Extract the (X, Y) coordinate from the center of the cell holding the provided text.  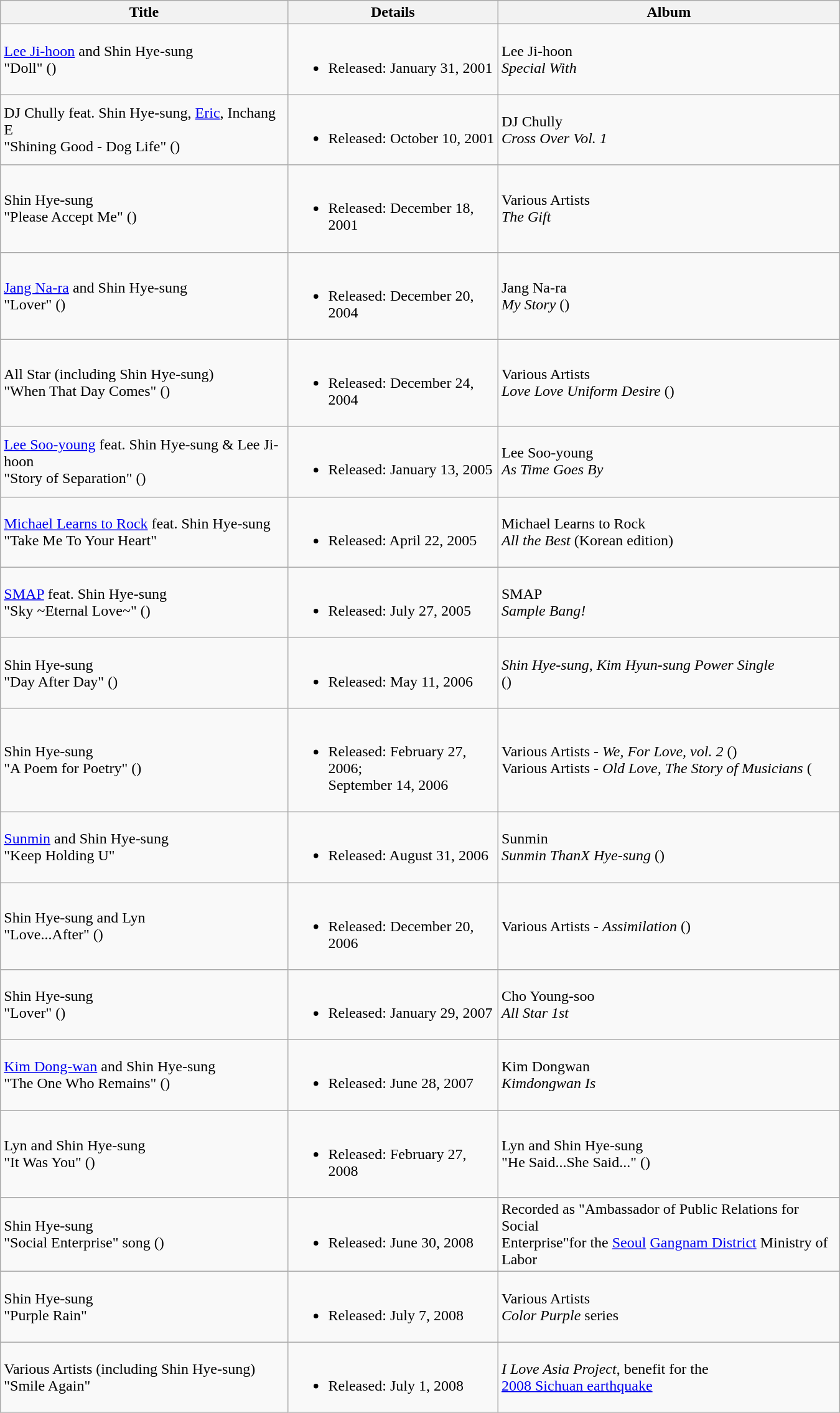
Released: January 31, 2001 (393, 60)
Released: October 10, 2001 (393, 129)
Shin Hye-sung"Purple Rain" (144, 1307)
Various Artists - Assimilation () (668, 926)
Released: February 27, 2006;September 14, 2006 (393, 759)
Lee Soo-youngAs Time Goes By (668, 462)
SunminSunmin ThanX Hye-sung () (668, 847)
Released: July 7, 2008 (393, 1307)
Various ArtistsColor Purple series (668, 1307)
Lee Ji-hoon and Shin Hye-sung"Doll" () (144, 60)
Released: December 24, 2004 (393, 383)
DJ ChullyCross Over Vol. 1 (668, 129)
Shin Hye-sung"Lover" () (144, 1005)
Released: July 27, 2005 (393, 603)
Album (668, 12)
Michael Learns to Rock All the Best (Korean edition) (668, 532)
Lee Ji-hoonSpecial With (668, 60)
SMAP feat. Shin Hye-sung"Sky ~Eternal Love~" () (144, 603)
Shin Hye-sung"Day After Day" () (144, 672)
SMAPSample Bang! (668, 603)
Jang Na-raMy Story () (668, 296)
Various Artists - We, For Love, vol. 2 ()Various Artists - Old Love, The Story of Musicians ( (668, 759)
Released: December 20, 2004 (393, 296)
DJ Chully feat. Shin Hye-sung, Eric, Inchang E"Shining Good - Dog Life" () (144, 129)
Various ArtistsLove Love Uniform Desire () (668, 383)
Released: August 31, 2006 (393, 847)
Released: February 27, 2008 (393, 1154)
Cho Young-sooAll Star 1st (668, 1005)
Shin Hye-sung"Social Enterprise" song () (144, 1235)
Lyn and Shin Hye-sung"He Said...She Said..." () (668, 1154)
Recorded as "Ambassador of Public Relations for SocialEnterprise"for the Seoul Gangnam District Ministry of Labor (668, 1235)
Released: January 29, 2007 (393, 1005)
Jang Na-ra and Shin Hye-sung"Lover" () (144, 296)
Shin Hye-sung and Lyn"Love...After" () (144, 926)
Shin Hye-sung"A Poem for Poetry" () (144, 759)
Kim Dong-wan and Shin Hye-sung"The One Who Remains" () (144, 1076)
Released: June 28, 2007 (393, 1076)
Released: December 18, 2001 (393, 209)
Sunmin and Shin Hye-sung"Keep Holding U" (144, 847)
Released: May 11, 2006 (393, 672)
Released: December 20, 2006 (393, 926)
Released: July 1, 2008 (393, 1377)
Various ArtistsThe Gift (668, 209)
Various Artists (including Shin Hye-sung)"Smile Again" (144, 1377)
Michael Learns to Rock feat. Shin Hye-sung"Take Me To Your Heart" (144, 532)
Kim DongwanKimdongwan Is (668, 1076)
Shin Hye-sung, Kim Hyun-sung Power Single() (668, 672)
All Star (including Shin Hye-sung)"When That Day Comes" () (144, 383)
I Love Asia Project, benefit for the 2008 Sichuan earthquake (668, 1377)
Details (393, 12)
Shin Hye-sung"Please Accept Me" () (144, 209)
Lee Soo-young feat. Shin Hye-sung & Lee Ji-hoon"Story of Separation" () (144, 462)
Released: January 13, 2005 (393, 462)
Title (144, 12)
Released: April 22, 2005 (393, 532)
Lyn and Shin Hye-sung"It Was You" () (144, 1154)
Released: June 30, 2008 (393, 1235)
